For the text-containing cell, return its midpoint in (X, Y) coordinate format. 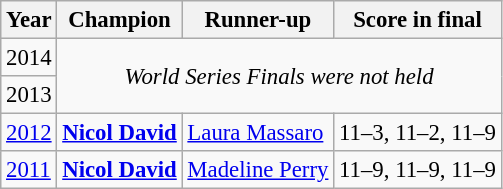
2014 (29, 58)
World Series Finals were not held (279, 76)
2011 (29, 170)
Madeline Perry (258, 170)
Laura Massaro (258, 133)
11–3, 11–2, 11–9 (418, 133)
Score in final (418, 20)
11–9, 11–9, 11–9 (418, 170)
2013 (29, 95)
Champion (120, 20)
Year (29, 20)
Runner-up (258, 20)
2012 (29, 133)
